From the cell containing the given text, extract its center point as (x, y) coordinate. 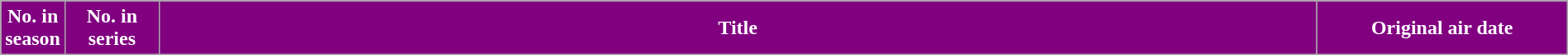
No. inseries (112, 28)
Original air date (1442, 28)
Title (738, 28)
No. inseason (33, 28)
